Locate the cell with the specified text and output its [x, y] center coordinate. 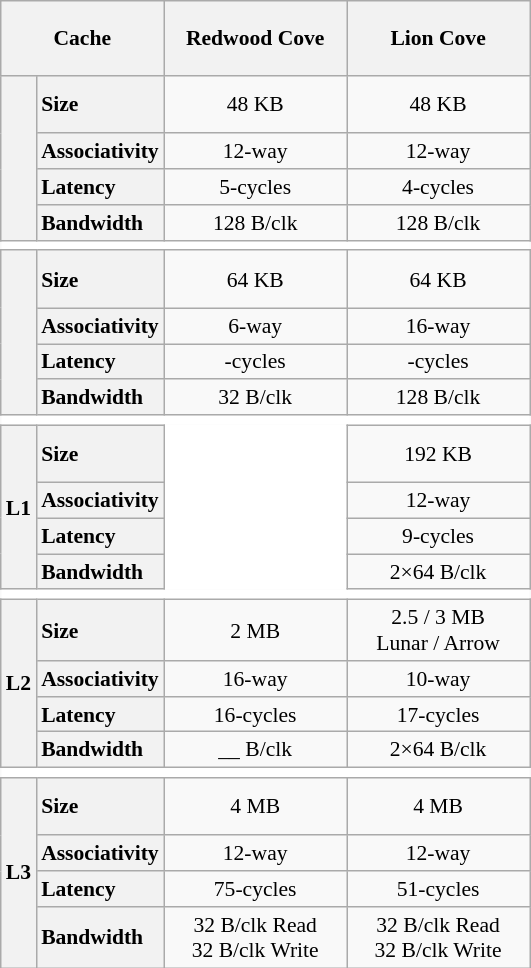
6-way [256, 326]
9-cycles [438, 537]
__ B/clk [256, 750]
75-cycles [256, 889]
Redwood Cove [256, 38]
16-cycles [256, 715]
2 MB [256, 630]
Lion Cove [438, 38]
Cache [82, 38]
5-cycles [256, 187]
L3 [18, 873]
2.5 / 3 MBLunar / Arrow [438, 630]
L2 [18, 684]
32 B/clk [256, 398]
10-way [438, 679]
4-cycles [438, 187]
192 KB [438, 454]
L1 [18, 508]
17-cycles [438, 715]
51-cycles [438, 889]
